Return [x, y] of the center of cell containing provided text 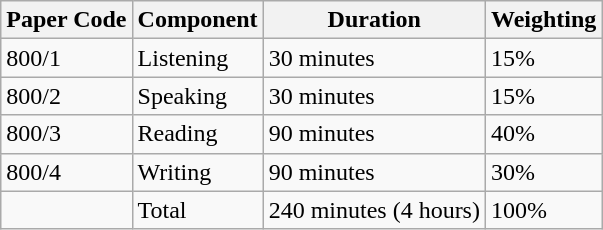
Writing [198, 172]
Weighting [543, 20]
Component [198, 20]
800/1 [66, 58]
Duration [374, 20]
Paper Code [66, 20]
240 minutes (4 hours) [374, 210]
Speaking [198, 96]
Listening [198, 58]
Reading [198, 134]
800/4 [66, 172]
Total [198, 210]
40% [543, 134]
100% [543, 210]
800/2 [66, 96]
800/3 [66, 134]
30% [543, 172]
